Search for the cell housing the specified text and yield its [x, y] center coordinate. 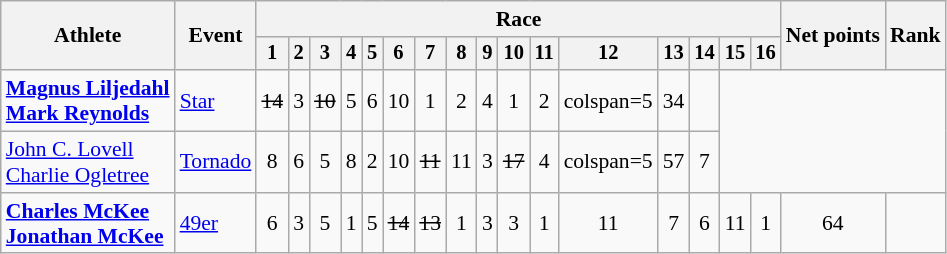
John C. LovellCharlie Ogletree [88, 162]
Athlete [88, 36]
Tornado [216, 162]
Race [518, 19]
17 [514, 162]
64 [833, 224]
Charles McKeeJonathan McKee [88, 224]
12 [608, 54]
34 [674, 100]
Event [216, 36]
15 [736, 54]
Star [216, 100]
Rank [916, 36]
Net points [833, 36]
57 [674, 162]
Magnus LiljedahlMark Reynolds [88, 100]
16 [766, 54]
9 [488, 54]
49er [216, 224]
